Search for the cell housing the specified text and yield its (x, y) center coordinate. 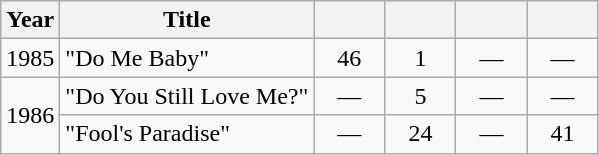
"Do You Still Love Me?" (187, 96)
46 (350, 58)
Title (187, 20)
1 (420, 58)
Year (30, 20)
"Do Me Baby" (187, 58)
5 (420, 96)
41 (562, 134)
1986 (30, 115)
"Fool's Paradise" (187, 134)
1985 (30, 58)
24 (420, 134)
